Extract the (x, y) coordinate from the center of the cell holding the provided text.  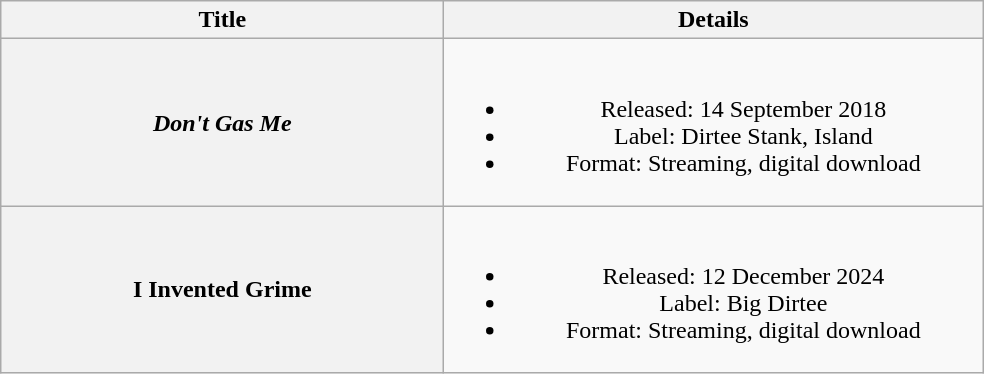
I Invented Grime (222, 290)
Title (222, 20)
Released: 14 September 2018Label: Dirtee Stank, IslandFormat: Streaming, digital download (714, 122)
Released: 12 December 2024Label: Big DirteeFormat: Streaming, digital download (714, 290)
Don't Gas Me (222, 122)
Details (714, 20)
